From the cell containing the given text, extract its center point as [x, y] coordinate. 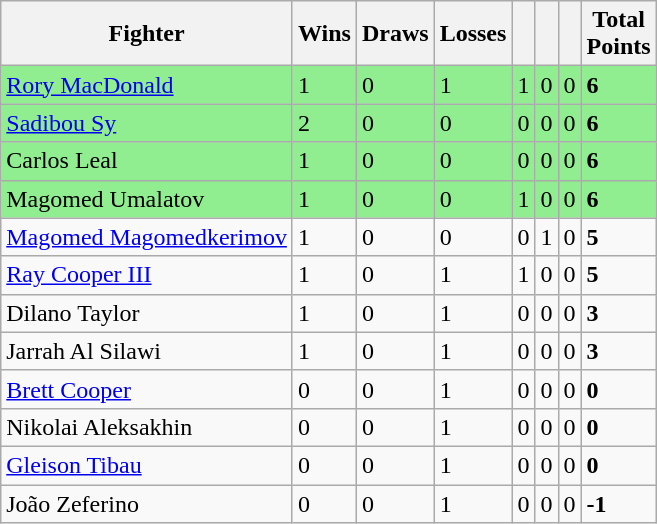
Fighter [147, 34]
2 [324, 123]
Total Points [618, 34]
Sadibou Sy [147, 123]
Brett Cooper [147, 389]
Losses [473, 34]
João Zeferino [147, 503]
Jarrah Al Silawi [147, 351]
Ray Cooper III [147, 275]
Draws [395, 34]
Carlos Leal [147, 161]
-1 [618, 503]
Magomed Umalatov [147, 199]
Gleison Tibau [147, 465]
Wins [324, 34]
Nikolai Aleksakhin [147, 427]
Rory MacDonald [147, 85]
Magomed Magomedkerimov [147, 237]
Dilano Taylor [147, 313]
